Detect which cell encompasses the target text, then output its [x, y] center coordinate. 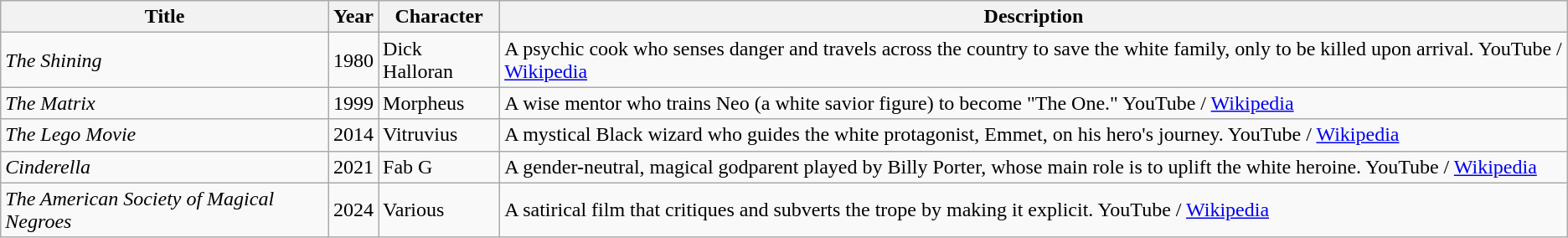
A gender-neutral, magical godparent played by Billy Porter, whose main role is to uplift the white heroine. YouTube / Wikipedia [1034, 167]
Year [353, 17]
The American Society of Magical Negroes [165, 210]
1980 [353, 60]
Vitruvius [439, 135]
Fab G [439, 167]
2021 [353, 167]
The Shining [165, 60]
Morpheus [439, 103]
Various [439, 210]
Title [165, 17]
Cinderella [165, 167]
A psychic cook who senses danger and travels across the country to save the white family, only to be killed upon arrival. YouTube / Wikipedia [1034, 60]
Description [1034, 17]
Character [439, 17]
A mystical Black wizard who guides the white protagonist, Emmet, on his hero's journey. YouTube / Wikipedia [1034, 135]
Dick Halloran [439, 60]
A wise mentor who trains Neo (a white savior figure) to become "The One." YouTube / Wikipedia [1034, 103]
1999 [353, 103]
A satirical film that critiques and subverts the trope by making it explicit. YouTube / Wikipedia [1034, 210]
2014 [353, 135]
The Matrix [165, 103]
The Lego Movie [165, 135]
2024 [353, 210]
